Capture the cell that displays the provided text and extract its [x, y] central coordinate. 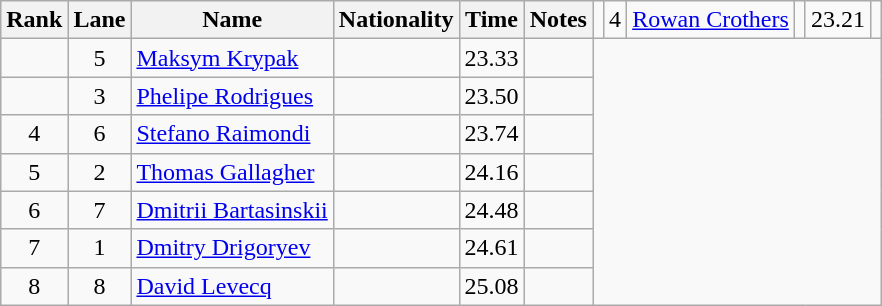
Time [492, 20]
3 [100, 96]
23.74 [492, 134]
2 [100, 172]
Dmitrii Bartasinskii [232, 210]
Nationality [396, 20]
Lane [100, 20]
Dmitry Drigoryev [232, 248]
Thomas Gallagher [232, 172]
24.16 [492, 172]
Maksym Krypak [232, 58]
24.48 [492, 210]
24.61 [492, 248]
Rowan Crothers [711, 20]
23.33 [492, 58]
Stefano Raimondi [232, 134]
Notes [558, 20]
25.08 [492, 286]
1 [100, 248]
23.21 [838, 20]
Name [232, 20]
23.50 [492, 96]
David Levecq [232, 286]
Phelipe Rodrigues [232, 96]
Rank [34, 20]
